Determine the [x, y] coordinate at the center of the cell enclosing the given text.  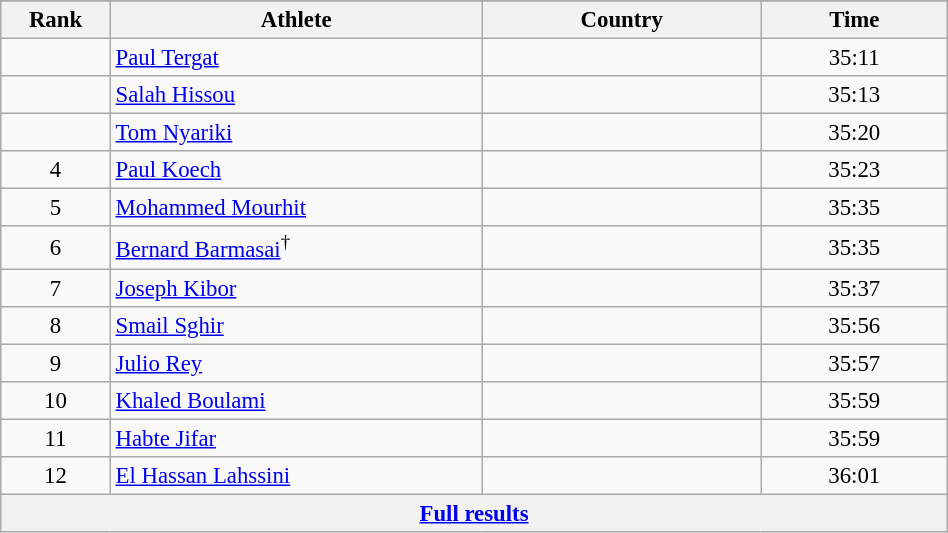
4 [56, 170]
35:13 [854, 95]
11 [56, 438]
35:57 [854, 363]
Smail Sghir [296, 325]
12 [56, 476]
Bernard Barmasai† [296, 247]
35:56 [854, 325]
35:23 [854, 170]
Mohammed Mourhit [296, 208]
Full results [474, 513]
Julio Rey [296, 363]
35:11 [854, 58]
36:01 [854, 476]
Joseph Kibor [296, 288]
Rank [56, 20]
Athlete [296, 20]
7 [56, 288]
Habte Jifar [296, 438]
Paul Tergat [296, 58]
Time [854, 20]
Country [622, 20]
35:37 [854, 288]
9 [56, 363]
35:20 [854, 133]
5 [56, 208]
Khaled Boulami [296, 400]
10 [56, 400]
8 [56, 325]
El Hassan Lahssini [296, 476]
Tom Nyariki [296, 133]
Paul Koech [296, 170]
Salah Hissou [296, 95]
6 [56, 247]
